From the cell containing the given text, extract its center point as (x, y) coordinate. 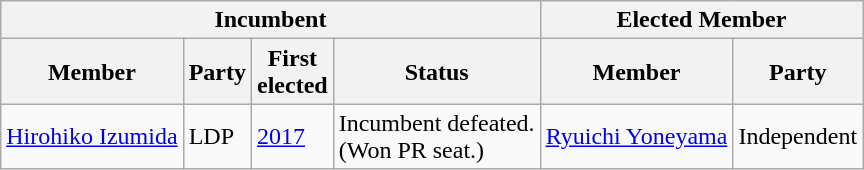
2017 (292, 136)
Incumbent (270, 20)
Independent (798, 136)
Firstelected (292, 72)
Status (436, 72)
LDP (217, 136)
Incumbent defeated.(Won PR seat.) (436, 136)
Elected Member (701, 20)
Ryuichi Yoneyama (636, 136)
Hirohiko Izumida (92, 136)
